Locate the cell with the specified text and output its [x, y] center coordinate. 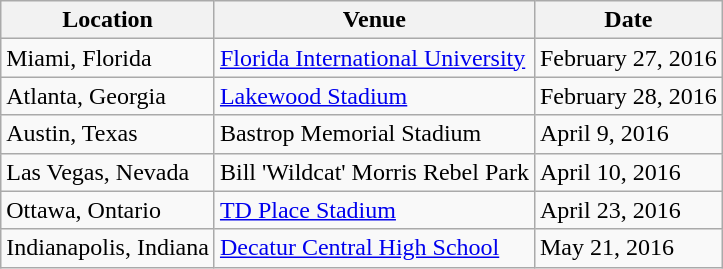
Florida International University [374, 58]
Austin, Texas [108, 134]
Atlanta, Georgia [108, 96]
April 10, 2016 [628, 172]
February 27, 2016 [628, 58]
Decatur Central High School [374, 248]
April 23, 2016 [628, 210]
April 9, 2016 [628, 134]
Las Vegas, Nevada [108, 172]
Lakewood Stadium [374, 96]
Venue [374, 20]
Bastrop Memorial Stadium [374, 134]
Bill 'Wildcat' Morris Rebel Park [374, 172]
Miami, Florida [108, 58]
Location [108, 20]
TD Place Stadium [374, 210]
Date [628, 20]
February 28, 2016 [628, 96]
May 21, 2016 [628, 248]
Ottawa, Ontario [108, 210]
Indianapolis, Indiana [108, 248]
